Search for the cell housing the specified text and yield its (x, y) center coordinate. 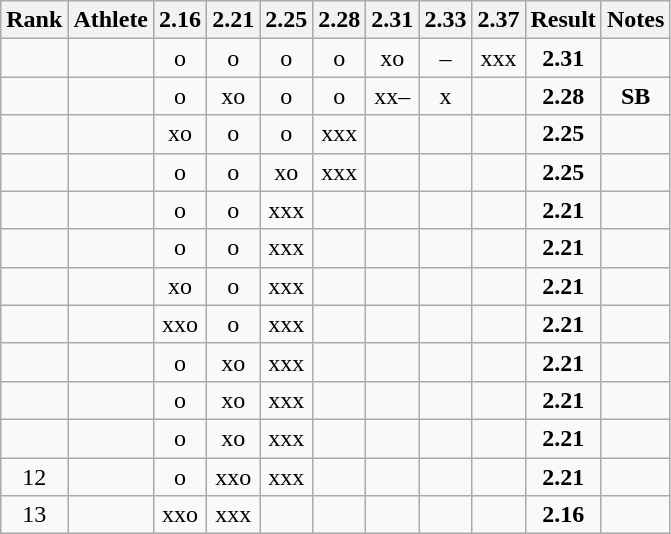
2.37 (498, 20)
Notes (635, 20)
x (446, 96)
xx– (392, 96)
12 (34, 477)
13 (34, 515)
Athlete (111, 20)
Rank (34, 20)
Result (563, 20)
– (446, 58)
SB (635, 96)
2.33 (446, 20)
